Capture the cell that displays the provided text and extract its (x, y) central coordinate. 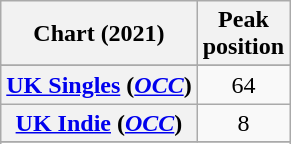
64 (243, 85)
UK Singles (OCC) (99, 85)
Chart (2021) (99, 34)
8 (243, 123)
UK Indie (OCC) (99, 123)
Peakposition (243, 34)
